Output the (X, Y) coordinate of the center of the cell containing the given text.  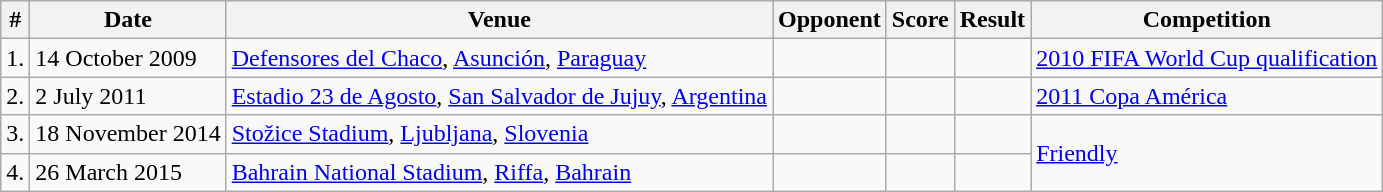
2011 Copa América (1207, 96)
3. (16, 134)
# (16, 20)
Competition (1207, 20)
Stožice Stadium, Ljubljana, Slovenia (499, 134)
Estadio 23 de Agosto, San Salvador de Jujuy, Argentina (499, 96)
Opponent (830, 20)
2. (16, 96)
Defensores del Chaco, Asunción, Paraguay (499, 58)
26 March 2015 (128, 172)
Friendly (1207, 153)
2010 FIFA World Cup qualification (1207, 58)
18 November 2014 (128, 134)
Venue (499, 20)
4. (16, 172)
14 October 2009 (128, 58)
Date (128, 20)
Result (992, 20)
1. (16, 58)
Bahrain National Stadium, Riffa, Bahrain (499, 172)
2 July 2011 (128, 96)
Score (920, 20)
